For the text-containing cell, return its midpoint in [x, y] coordinate format. 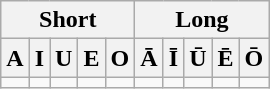
A [15, 58]
Short [68, 20]
Ē [226, 58]
U [64, 58]
I [39, 58]
Ū [198, 58]
E [92, 58]
Long [202, 20]
Ī [173, 58]
Ā [149, 58]
Ō [254, 58]
O [120, 58]
